Search for the cell housing the specified text and yield its [x, y] center coordinate. 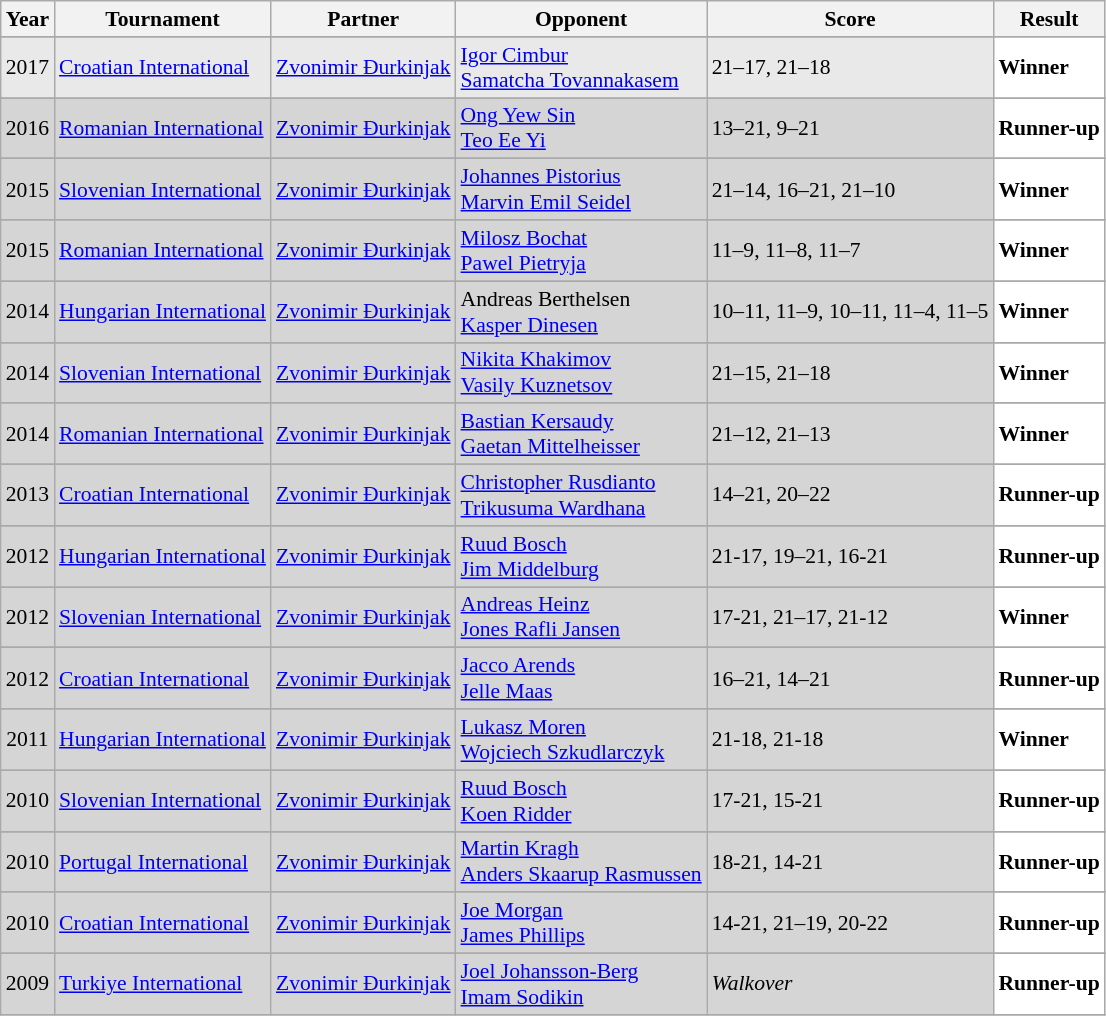
17-21, 15-21 [850, 800]
Johannes Pistorius Marvin Emil Seidel [582, 190]
Bastian Kersaudy Gaetan Mittelheisser [582, 434]
21-17, 19–21, 16-21 [850, 556]
Ruud Bosch Jim Middelburg [582, 556]
Opponent [582, 19]
2016 [28, 128]
21–17, 21–18 [850, 68]
21-18, 21-18 [850, 740]
17-21, 21–17, 21-12 [850, 618]
Nikita Khakimov Vasily Kuznetsov [582, 372]
Andreas Heinz Jones Rafli Jansen [582, 618]
21–14, 16–21, 21–10 [850, 190]
Martin Kragh Anders Skaarup Rasmussen [582, 862]
13–21, 9–21 [850, 128]
Year [28, 19]
16–21, 14–21 [850, 678]
Score [850, 19]
Partner [364, 19]
21–12, 21–13 [850, 434]
Lukasz Moren Wojciech Szkudlarczyk [582, 740]
14-21, 21–19, 20-22 [850, 924]
Turkiye International [162, 984]
2011 [28, 740]
Ong Yew Sin Teo Ee Yi [582, 128]
Andreas Berthelsen Kasper Dinesen [582, 312]
2009 [28, 984]
Joel Johansson-Berg Imam Sodikin [582, 984]
10–11, 11–9, 10–11, 11–4, 11–5 [850, 312]
Walkover [850, 984]
2017 [28, 68]
2013 [28, 496]
Result [1048, 19]
Christopher Rusdianto Trikusuma Wardhana [582, 496]
Tournament [162, 19]
Ruud Bosch Koen Ridder [582, 800]
Portugal International [162, 862]
21–15, 21–18 [850, 372]
11–9, 11–8, 11–7 [850, 250]
Milosz Bochat Pawel Pietryja [582, 250]
18-21, 14-21 [850, 862]
Jacco Arends Jelle Maas [582, 678]
Joe Morgan James Phillips [582, 924]
14–21, 20–22 [850, 496]
Igor Cimbur Samatcha Tovannakasem [582, 68]
